From the cell containing the given text, extract its center point as (x, y) coordinate. 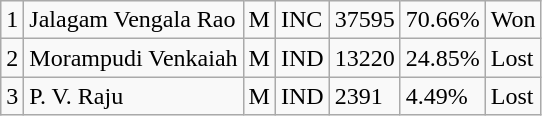
37595 (364, 20)
4.49% (442, 96)
70.66% (442, 20)
Won (513, 20)
1 (12, 20)
P. V. Raju (134, 96)
2 (12, 58)
13220 (364, 58)
24.85% (442, 58)
Morampudi Venkaiah (134, 58)
Jalagam Vengala Rao (134, 20)
INC (302, 20)
3 (12, 96)
2391 (364, 96)
